Detect which cell encompasses the target text, then output its (x, y) center coordinate. 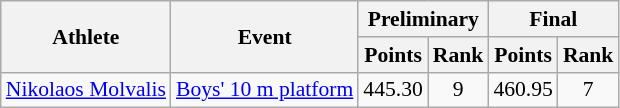
Final (553, 19)
445.30 (392, 90)
Nikolaos Molvalis (86, 90)
Boys' 10 m platform (264, 90)
Event (264, 36)
7 (588, 90)
Athlete (86, 36)
460.95 (522, 90)
9 (458, 90)
Preliminary (423, 19)
